For the text-containing cell, return its midpoint in [x, y] coordinate format. 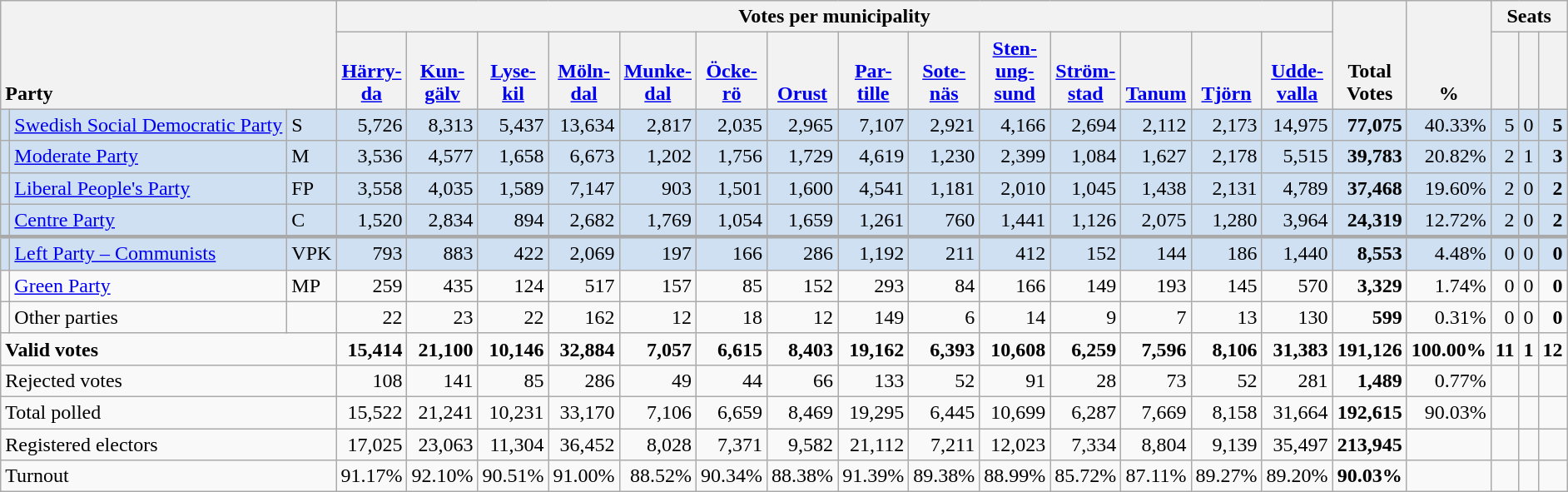
Rejected votes [168, 380]
Udde- valla [1297, 71]
Registered electors [168, 444]
7,106 [657, 412]
Sote- näs [944, 71]
MP [311, 286]
412 [1015, 254]
88.38% [802, 476]
Möln- dal [584, 71]
883 [443, 254]
7,371 [732, 444]
6,445 [944, 412]
10,699 [1015, 412]
2,010 [1015, 188]
5,726 [371, 125]
7,107 [874, 125]
90.51% [513, 476]
92.10% [443, 476]
13,634 [584, 125]
Centre Party [148, 221]
39,783 [1370, 157]
Öcke- rö [732, 71]
2,834 [443, 221]
10,231 [513, 412]
S [311, 125]
14,975 [1297, 125]
259 [371, 286]
1,627 [1156, 157]
1,230 [944, 157]
12,023 [1015, 444]
100.00% [1448, 349]
8,403 [802, 349]
435 [443, 286]
2,075 [1156, 221]
186 [1227, 254]
6,659 [732, 412]
2,817 [657, 125]
7,057 [657, 349]
Sten- ung- sund [1015, 71]
8,804 [1156, 444]
15,522 [371, 412]
6,259 [1085, 349]
1,126 [1085, 221]
4,035 [443, 188]
1,181 [944, 188]
VPK [311, 254]
Party [168, 55]
Lyse- kil [513, 71]
85.72% [1085, 476]
5,515 [1297, 157]
108 [371, 380]
2,682 [584, 221]
Moderate Party [148, 157]
8,158 [1227, 412]
49 [657, 380]
% [1448, 55]
9,582 [802, 444]
1,084 [1085, 157]
211 [944, 254]
17,025 [371, 444]
77,075 [1370, 125]
213,945 [1370, 444]
19.60% [1448, 188]
Valid votes [168, 349]
14 [1015, 317]
40.33% [1448, 125]
Par- tille [874, 71]
Munke- dal [657, 71]
6 [944, 317]
422 [513, 254]
FP [311, 188]
1,054 [732, 221]
2,921 [944, 125]
281 [1297, 380]
5,437 [513, 125]
7,211 [944, 444]
144 [1156, 254]
1,501 [732, 188]
Liberal People's Party [148, 188]
1,589 [513, 188]
8,028 [657, 444]
37,468 [1370, 188]
84 [944, 286]
7,147 [584, 188]
3,536 [371, 157]
1,280 [1227, 221]
36,452 [584, 444]
2,112 [1156, 125]
C [311, 221]
8,553 [1370, 254]
0.77% [1448, 380]
Orust [802, 71]
1,440 [1297, 254]
6,673 [584, 157]
1,261 [874, 221]
1,192 [874, 254]
1,729 [802, 157]
3,329 [1370, 286]
8,106 [1227, 349]
2,035 [732, 125]
91.39% [874, 476]
192,615 [1370, 412]
124 [513, 286]
Votes per municipality [834, 17]
8,469 [802, 412]
Tanum [1156, 71]
2,069 [584, 254]
9,139 [1227, 444]
89.20% [1297, 476]
2,178 [1227, 157]
4.48% [1448, 254]
7 [1156, 317]
Swedish Social Democratic Party [148, 125]
1,441 [1015, 221]
4,619 [874, 157]
1,438 [1156, 188]
4,789 [1297, 188]
Turnout [168, 476]
89.27% [1227, 476]
Härry- da [371, 71]
31,383 [1297, 349]
88.52% [657, 476]
31,664 [1297, 412]
6,287 [1085, 412]
7,334 [1085, 444]
7,669 [1156, 412]
13 [1227, 317]
73 [1156, 380]
894 [513, 221]
2,131 [1227, 188]
0.31% [1448, 317]
Tjörn [1227, 71]
Seats [1529, 17]
903 [657, 188]
9 [1085, 317]
21,100 [443, 349]
33,170 [584, 412]
1,756 [732, 157]
44 [732, 380]
760 [944, 221]
793 [371, 254]
20.82% [1448, 157]
1,202 [657, 157]
Left Party – Communists [148, 254]
18 [732, 317]
Total polled [168, 412]
145 [1227, 286]
157 [657, 286]
197 [657, 254]
1,769 [657, 221]
Other parties [148, 317]
517 [584, 286]
8,313 [443, 125]
2,965 [802, 125]
1,489 [1370, 380]
21,241 [443, 412]
21,112 [874, 444]
3,964 [1297, 221]
130 [1297, 317]
11,304 [513, 444]
6,393 [944, 349]
4,166 [1015, 125]
Green Party [148, 286]
91 [1015, 380]
Ström- stad [1085, 71]
11 [1505, 349]
193 [1156, 286]
1,520 [371, 221]
88.99% [1015, 476]
4,577 [443, 157]
133 [874, 380]
91.00% [584, 476]
12.72% [1448, 221]
Total Votes [1370, 55]
28 [1085, 380]
23 [443, 317]
35,497 [1297, 444]
23,063 [443, 444]
141 [443, 380]
15,414 [371, 349]
90.34% [732, 476]
89.38% [944, 476]
10,608 [1015, 349]
162 [584, 317]
599 [1370, 317]
Kun- gälv [443, 71]
4,541 [874, 188]
66 [802, 380]
570 [1297, 286]
293 [874, 286]
32,884 [584, 349]
87.11% [1156, 476]
19,162 [874, 349]
2,399 [1015, 157]
10,146 [513, 349]
91.17% [371, 476]
3 [1553, 157]
24,319 [1370, 221]
2,694 [1085, 125]
6,615 [732, 349]
7,596 [1156, 349]
1,659 [802, 221]
2,173 [1227, 125]
1,045 [1085, 188]
3,558 [371, 188]
19,295 [874, 412]
1,600 [802, 188]
1.74% [1448, 286]
191,126 [1370, 349]
1,658 [513, 157]
M [311, 157]
